Identify which cell holds the provided text, then report its [x, y] central coordinate. 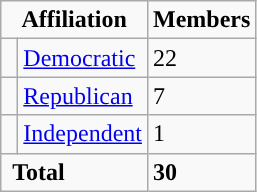
Members [201, 20]
Independent [83, 134]
22 [201, 58]
Affiliation [74, 20]
7 [201, 96]
Republican [83, 96]
1 [201, 134]
Democratic [83, 58]
30 [201, 172]
Total [74, 172]
